Detect which cell encompasses the target text, then output its [x, y] center coordinate. 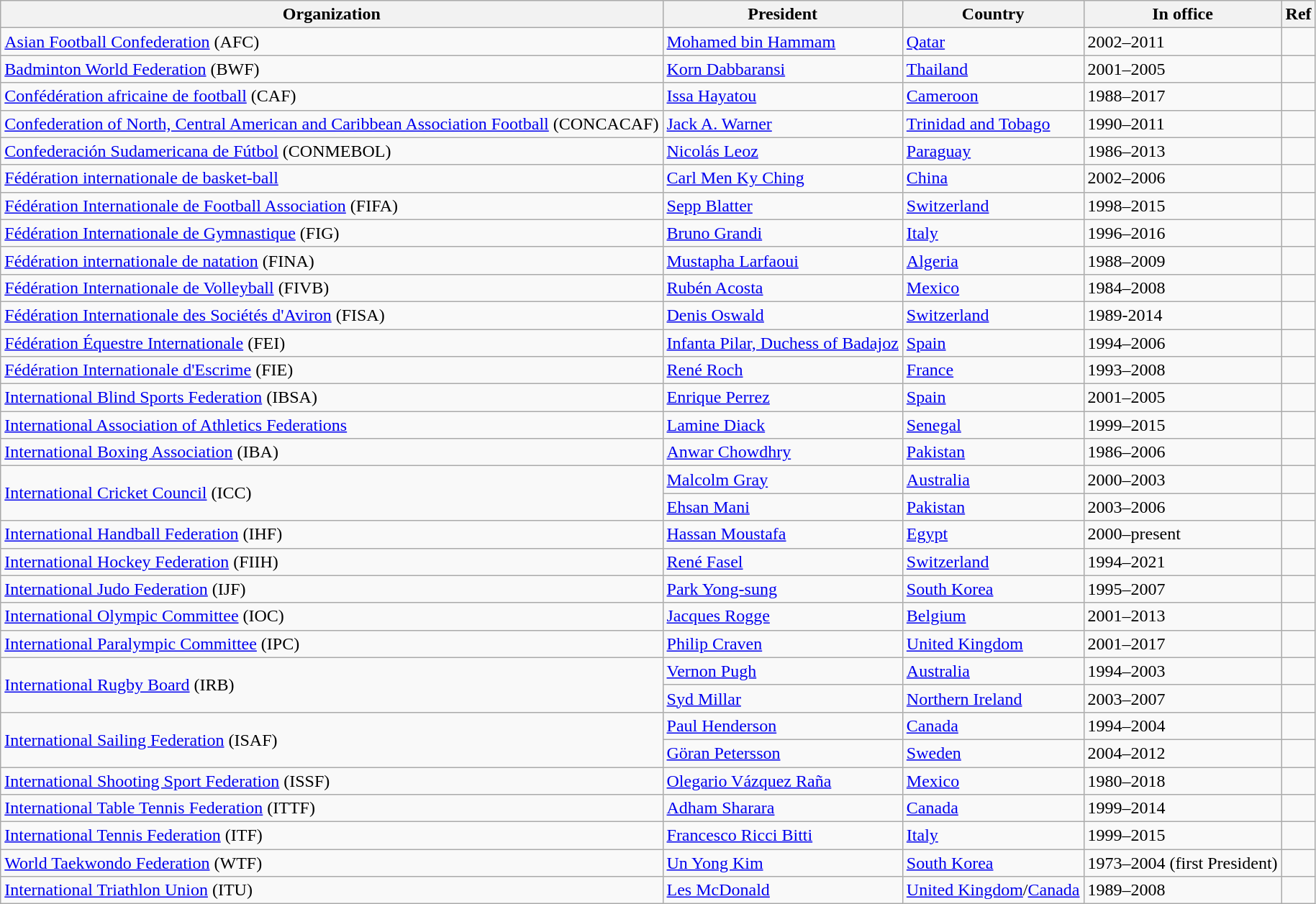
International Judo Federation (IJF) [332, 589]
1986–2006 [1183, 452]
2001–2017 [1183, 644]
Country [993, 14]
Francesco Ricci Bitti [783, 836]
2001–2013 [1183, 616]
International Boxing Association (IBA) [332, 452]
United Kingdom [993, 644]
International Cricket Council (ICC) [332, 493]
Hassan Moustafa [783, 534]
Algeria [993, 260]
Fédération Internationale d'Escrime (FIE) [332, 370]
Mohamed bin Hammam [783, 42]
Ref [1298, 14]
International Table Tennis Federation (ITTF) [332, 808]
1994–2003 [1183, 671]
Park Yong-sung [783, 589]
1993–2008 [1183, 370]
2003–2006 [1183, 507]
Sepp Blatter [783, 206]
2004–2012 [1183, 753]
Anwar Chowdhry [783, 452]
1984–2008 [1183, 288]
Fédération Internationale des Sociétés d'Aviron (FISA) [332, 315]
1989–2008 [1183, 890]
2000–2003 [1183, 480]
2000–present [1183, 534]
1988–2017 [1183, 96]
1994–2004 [1183, 726]
International Handball Federation (IHF) [332, 534]
Asian Football Confederation (AFC) [332, 42]
International Olympic Committee (IOC) [332, 616]
Senegal [993, 425]
Olegario Vázquez Raña [783, 780]
1994–2021 [1183, 562]
Vernon Pugh [783, 671]
2002–2006 [1183, 178]
International Triathlon Union (ITU) [332, 890]
International Hockey Federation (FIIH) [332, 562]
International Paralympic Committee (IPC) [332, 644]
Paraguay [993, 151]
Fédération internationale de basket-ball [332, 178]
International Blind Sports Federation (IBSA) [332, 398]
Organization [332, 14]
United Kingdom/Canada [993, 890]
Ehsan Mani [783, 507]
René Roch [783, 370]
President [783, 14]
Cameroon [993, 96]
Jack A. Warner [783, 124]
Belgium [993, 616]
1988–2009 [1183, 260]
Northern Ireland [993, 698]
Fédération internationale de natation (FINA) [332, 260]
Fédération Équestre Internationale (FEI) [332, 343]
Carl Men Ky Ching [783, 178]
1995–2007 [1183, 589]
Philip Craven [783, 644]
Rubén Acosta [783, 288]
2003–2007 [1183, 698]
Lamine Diack [783, 425]
Sweden [993, 753]
International Shooting Sport Federation (ISSF) [332, 780]
Infanta Pilar, Duchess of Badajoz [783, 343]
Thailand [993, 69]
Fédération Internationale de Gymnastique (FIG) [332, 233]
Egypt [993, 534]
Syd Millar [783, 698]
2002–2011 [1183, 42]
1999–2014 [1183, 808]
Adham Sharara [783, 808]
1973–2004 (first President) [1183, 863]
World Taekwondo Federation (WTF) [332, 863]
1996–2016 [1183, 233]
France [993, 370]
Paul Henderson [783, 726]
China [993, 178]
Enrique Perrez [783, 398]
Korn Dabbaransi [783, 69]
Malcolm Gray [783, 480]
Badminton World Federation (BWF) [332, 69]
Un Yong Kim [783, 863]
Fédération Internationale de Football Association (FIFA) [332, 206]
Göran Petersson [783, 753]
In office [1183, 14]
Jacques Rogge [783, 616]
International Tennis Federation (ITF) [332, 836]
1989-2014 [1183, 315]
1980–2018 [1183, 780]
Issa Hayatou [783, 96]
International Association of Athletics Federations [332, 425]
Les McDonald [783, 890]
Mustapha Larfaoui [783, 260]
International Sailing Federation (ISAF) [332, 739]
Confédération africaine de football (CAF) [332, 96]
International Rugby Board (IRB) [332, 685]
1986–2013 [1183, 151]
Denis Oswald [783, 315]
René Fasel [783, 562]
Nicolás Leoz [783, 151]
Confederation of North, Central American and Caribbean Association Football (CONCACAF) [332, 124]
1990–2011 [1183, 124]
Bruno Grandi [783, 233]
Fédération Internationale de Volleyball (FIVB) [332, 288]
Qatar [993, 42]
Trinidad and Tobago [993, 124]
1998–2015 [1183, 206]
1994–2006 [1183, 343]
Confederación Sudamericana de Fútbol (CONMEBOL) [332, 151]
